Search for the cell housing the specified text and yield its (x, y) center coordinate. 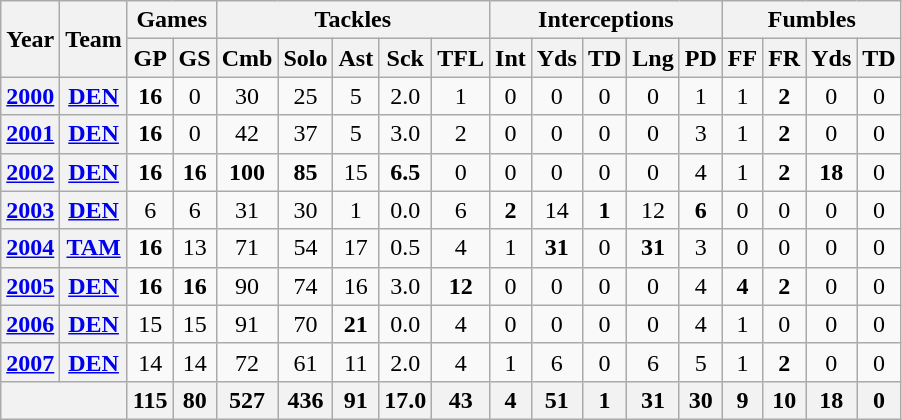
Sck (406, 58)
Interceptions (606, 20)
25 (306, 96)
2002 (30, 172)
TAM (94, 248)
17.0 (406, 400)
42 (247, 134)
Solo (306, 58)
2005 (30, 286)
FR (784, 58)
2000 (30, 96)
17 (356, 248)
54 (306, 248)
Cmb (247, 58)
FF (742, 58)
71 (247, 248)
51 (556, 400)
GS (194, 58)
61 (306, 362)
11 (356, 362)
72 (247, 362)
Team (94, 39)
Fumbles (812, 20)
43 (461, 400)
74 (306, 286)
Year (30, 39)
0.5 (406, 248)
13 (194, 248)
Int (511, 58)
9 (742, 400)
436 (306, 400)
37 (306, 134)
TFL (461, 58)
Ast (356, 58)
Games (172, 20)
115 (150, 400)
80 (194, 400)
70 (306, 324)
90 (247, 286)
100 (247, 172)
2007 (30, 362)
2006 (30, 324)
Tackles (352, 20)
GP (150, 58)
2004 (30, 248)
527 (247, 400)
10 (784, 400)
21 (356, 324)
6.5 (406, 172)
2001 (30, 134)
2003 (30, 210)
PD (700, 58)
Lng (653, 58)
85 (306, 172)
